Scan for the cell matching the given text and deliver its [x, y] coordinate at center. 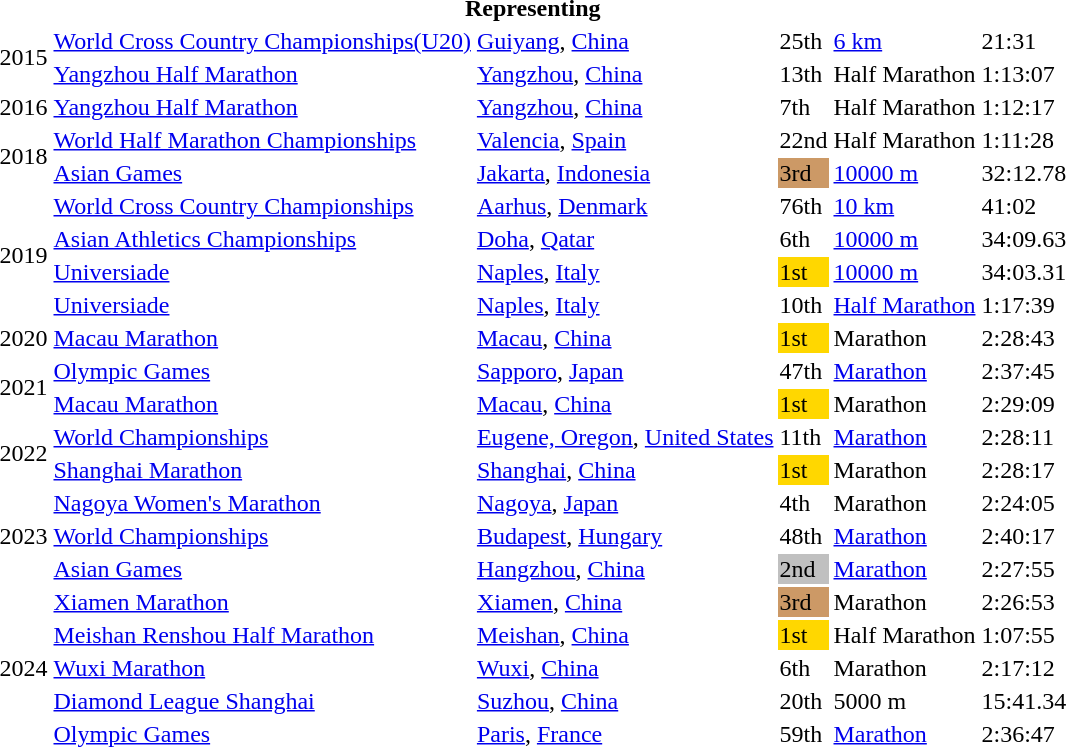
6 km [904, 41]
7th [804, 107]
48th [804, 536]
Xiamen, China [625, 602]
Shanghai, China [625, 470]
13th [804, 74]
Doha, Qatar [625, 239]
Guiyang, China [625, 41]
11th [804, 437]
World Half Marathon Championships [262, 140]
Xiamen Marathon [262, 602]
Asian Athletics Championships [262, 239]
2nd [804, 569]
47th [804, 371]
20th [804, 701]
4th [804, 503]
World Cross Country Championships [262, 206]
5000 m [904, 701]
Meishan, China [625, 635]
Jakarta, Indonesia [625, 173]
Olympic Games [262, 371]
Hangzhou, China [625, 569]
Budapest, Hungary [625, 536]
Wuxi Marathon [262, 668]
Nagoya Women's Marathon [262, 503]
Suzhou, China [625, 701]
Wuxi, China [625, 668]
Valencia, Spain [625, 140]
76th [804, 206]
25th [804, 41]
Eugene, Oregon, United States [625, 437]
Diamond League Shanghai [262, 701]
Shanghai Marathon [262, 470]
22nd [804, 140]
World Cross Country Championships(U20) [262, 41]
Meishan Renshou Half Marathon [262, 635]
Nagoya, Japan [625, 503]
Aarhus, Denmark [625, 206]
Sapporo, Japan [625, 371]
10 km [904, 206]
10th [804, 305]
